For the text-containing cell, return its midpoint in (X, Y) coordinate format. 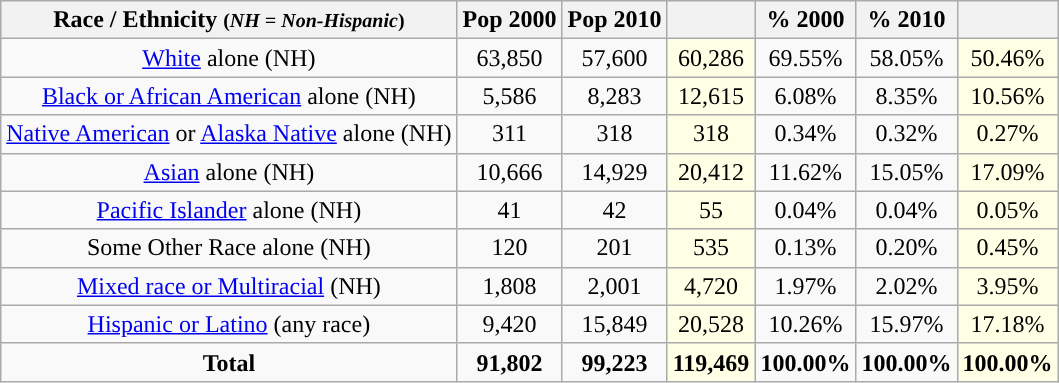
15,849 (614, 324)
57,600 (614, 58)
Pacific Islander alone (NH) (229, 210)
0.13% (806, 248)
99,223 (614, 362)
20,528 (711, 324)
63,850 (510, 58)
% 2010 (906, 20)
2,001 (614, 286)
119,469 (711, 362)
15.97% (906, 324)
15.05% (906, 172)
Race / Ethnicity (NH = Non-Hispanic) (229, 20)
5,586 (510, 96)
91,802 (510, 362)
0.32% (906, 134)
11.62% (806, 172)
% 2000 (806, 20)
8,283 (614, 96)
120 (510, 248)
Hispanic or Latino (any race) (229, 324)
Pop 2000 (510, 20)
6.08% (806, 96)
1.97% (806, 286)
0.27% (1008, 134)
50.46% (1008, 58)
55 (711, 210)
0.45% (1008, 248)
201 (614, 248)
14,929 (614, 172)
58.05% (906, 58)
10,666 (510, 172)
8.35% (906, 96)
Native American or Alaska Native alone (NH) (229, 134)
17.18% (1008, 324)
10.56% (1008, 96)
41 (510, 210)
311 (510, 134)
4,720 (711, 286)
10.26% (806, 324)
0.34% (806, 134)
1,808 (510, 286)
60,286 (711, 58)
3.95% (1008, 286)
535 (711, 248)
Some Other Race alone (NH) (229, 248)
9,420 (510, 324)
0.20% (906, 248)
12,615 (711, 96)
2.02% (906, 286)
42 (614, 210)
17.09% (1008, 172)
0.05% (1008, 210)
69.55% (806, 58)
Black or African American alone (NH) (229, 96)
Pop 2010 (614, 20)
Mixed race or Multiracial (NH) (229, 286)
Total (229, 362)
Asian alone (NH) (229, 172)
White alone (NH) (229, 58)
20,412 (711, 172)
